Return [X, Y] of the center of cell containing provided text 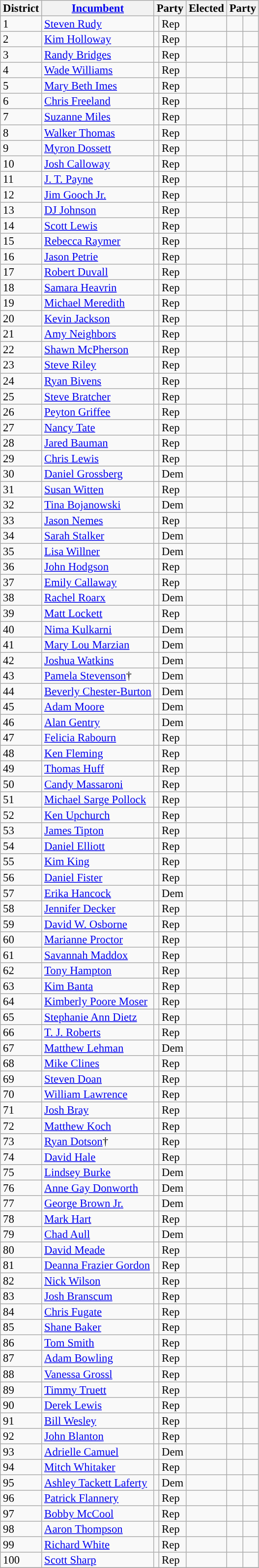
Ryan Bivens [98, 381]
85 [21, 1327]
1 [21, 24]
23 [21, 365]
72 [21, 1126]
Scott Sharp [98, 1560]
Josh Bray [98, 1110]
82 [21, 1281]
Ashley Tackett Laferty [98, 1483]
Richard White [98, 1545]
Elected [206, 8]
Josh Branscum [98, 1296]
12 [21, 195]
83 [21, 1296]
18 [21, 288]
90 [21, 1405]
Ryan Dotson† [98, 1141]
48 [21, 753]
Matthew Koch [98, 1126]
16 [21, 256]
Erika Hancock [98, 893]
96 [21, 1498]
Jim Gooch Jr. [98, 195]
63 [21, 986]
25 [21, 396]
Aaron Thompson [98, 1529]
62 [21, 971]
David Hale [98, 1157]
Scott Lewis [98, 225]
94 [21, 1467]
Ken Upchurch [98, 815]
Timmy Truett [98, 1390]
William Lawrence [98, 1094]
75 [21, 1172]
Walker Thomas [98, 133]
Lindsey Burke [98, 1172]
69 [21, 1079]
James Tipton [98, 831]
35 [21, 552]
Myron Dossett [98, 148]
Jason Nemes [98, 521]
Steve Riley [98, 365]
100 [21, 1560]
Adam Moore [98, 707]
58 [21, 908]
Alan Gentry [98, 722]
Tom Smith [98, 1343]
80 [21, 1250]
91 [21, 1421]
Nancy Tate [98, 427]
Patrick Flannery [98, 1498]
87 [21, 1359]
Susan Witten [98, 489]
36 [21, 567]
Mary Lou Marzian [98, 644]
59 [21, 924]
68 [21, 1064]
15 [21, 241]
Mary Beth Imes [98, 86]
95 [21, 1483]
Jared Bauman [98, 443]
97 [21, 1514]
Tina Bojanowski [98, 505]
86 [21, 1343]
Matt Lockett [98, 614]
Savannah Maddox [98, 955]
50 [21, 784]
5 [21, 86]
Deanna Frazier Gordon [98, 1265]
Chris Fugate [98, 1312]
53 [21, 831]
56 [21, 877]
Jason Petrie [98, 256]
98 [21, 1529]
42 [21, 660]
37 [21, 583]
22 [21, 350]
17 [21, 272]
Adrielle Camuel [98, 1452]
Kim King [98, 862]
46 [21, 722]
Chad Aull [98, 1234]
39 [21, 614]
Chris Lewis [98, 458]
Michael Meredith [98, 303]
40 [21, 629]
J. T. Payne [98, 179]
47 [21, 738]
2 [21, 39]
Mitch Whitaker [98, 1467]
Emily Callaway [98, 583]
David Meade [98, 1250]
Vanessa Grossl [98, 1374]
Rachel Roarx [98, 598]
Lisa Willner [98, 552]
Chris Freeland [98, 101]
70 [21, 1094]
Thomas Huff [98, 769]
Stephanie Ann Dietz [98, 1017]
33 [21, 521]
Daniel Fister [98, 877]
14 [21, 225]
67 [21, 1048]
Incumbent [98, 8]
Matthew Lehman [98, 1048]
92 [21, 1436]
11 [21, 179]
66 [21, 1033]
Amy Neighbors [98, 334]
Candy Massaroni [98, 784]
District [21, 8]
3 [21, 55]
David W. Osborne [98, 924]
Marianne Proctor [98, 940]
34 [21, 536]
57 [21, 893]
Peyton Griffee [98, 412]
74 [21, 1157]
76 [21, 1188]
Ken Fleming [98, 753]
Tony Hampton [98, 971]
Jennifer Decker [98, 908]
Kevin Jackson [98, 319]
43 [21, 675]
88 [21, 1374]
T. J. Roberts [98, 1033]
John Hodgson [98, 567]
65 [21, 1017]
55 [21, 862]
Suzanne Miles [98, 117]
84 [21, 1312]
79 [21, 1234]
Pamela Stevenson† [98, 675]
Steven Rudy [98, 24]
6 [21, 101]
8 [21, 133]
Shane Baker [98, 1327]
Shawn McPherson [98, 350]
93 [21, 1452]
Kim Banta [98, 986]
Samara Heavrin [98, 288]
Daniel Elliott [98, 846]
Nima Kulkarni [98, 629]
Sarah Stalker [98, 536]
45 [21, 707]
John Blanton [98, 1436]
Derek Lewis [98, 1405]
Steven Doan [98, 1079]
Felicia Rabourn [98, 738]
Michael Sarge Pollock [98, 800]
Steve Bratcher [98, 396]
28 [21, 443]
89 [21, 1390]
13 [21, 210]
44 [21, 691]
38 [21, 598]
99 [21, 1545]
Mike Clines [98, 1064]
78 [21, 1219]
51 [21, 800]
Mark Hart [98, 1219]
61 [21, 955]
Kim Holloway [98, 39]
Josh Calloway [98, 164]
Daniel Grossberg [98, 474]
29 [21, 458]
41 [21, 644]
60 [21, 940]
DJ Johnson [98, 210]
10 [21, 164]
21 [21, 334]
Bobby McCool [98, 1514]
20 [21, 319]
71 [21, 1110]
81 [21, 1265]
Robert Duvall [98, 272]
49 [21, 769]
9 [21, 148]
4 [21, 70]
26 [21, 412]
7 [21, 117]
Rebecca Raymer [98, 241]
73 [21, 1141]
64 [21, 1002]
Bill Wesley [98, 1421]
31 [21, 489]
27 [21, 427]
Beverly Chester-Burton [98, 691]
Adam Bowling [98, 1359]
19 [21, 303]
77 [21, 1204]
George Brown Jr. [98, 1204]
Joshua Watkins [98, 660]
52 [21, 815]
30 [21, 474]
Randy Bridges [98, 55]
32 [21, 505]
24 [21, 381]
Nick Wilson [98, 1281]
Kimberly Poore Moser [98, 1002]
54 [21, 846]
Anne Gay Donworth [98, 1188]
Wade Williams [98, 70]
